Return the [X, Y] coordinate for the center point of the cell that contains the specified text.  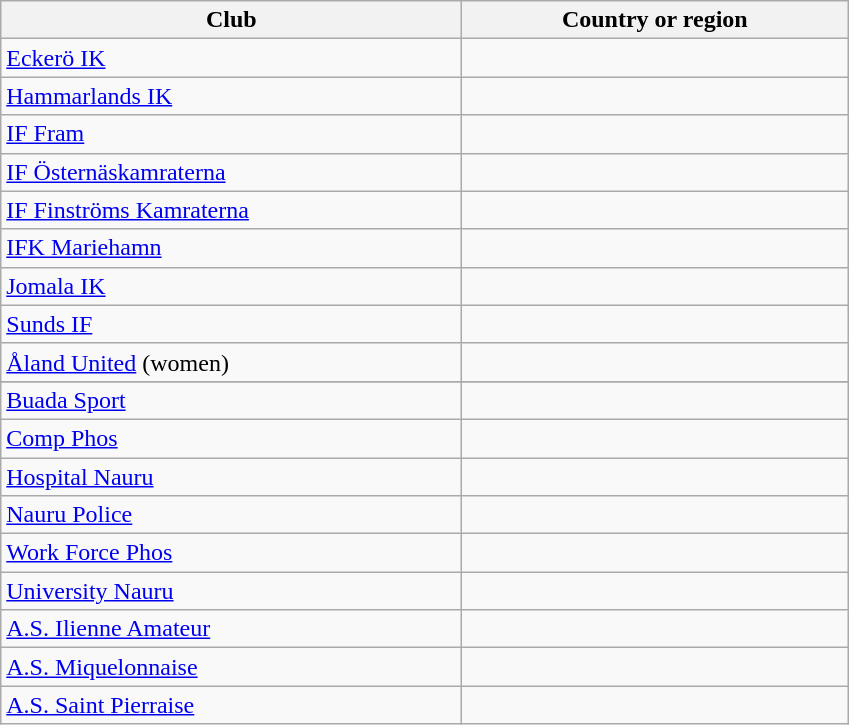
IF Finströms Kamraterna [232, 210]
Hammarlands IK [232, 96]
University Nauru [232, 591]
IF Fram [232, 134]
Comp Phos [232, 438]
IF Östernäskamraterna [232, 172]
A.S. Miquelonnaise [232, 667]
IFK Mariehamn [232, 248]
Nauru Police [232, 515]
Sunds IF [232, 324]
Country or region [655, 20]
Åland United (women) [232, 362]
A.S. Saint Pierraise [232, 705]
Jomala IK [232, 286]
A.S. Ilienne Amateur [232, 629]
Work Force Phos [232, 553]
Hospital Nauru [232, 477]
Eckerö IK [232, 58]
Buada Sport [232, 400]
Club [232, 20]
